For the text-containing cell, return its midpoint in (x, y) coordinate format. 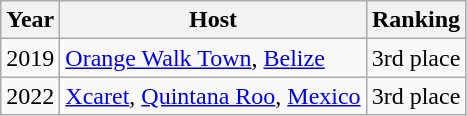
2019 (30, 58)
Ranking (416, 20)
2022 (30, 96)
Xcaret, Quintana Roo, Mexico (213, 96)
Orange Walk Town, Belize (213, 58)
Year (30, 20)
Host (213, 20)
